Capture the cell that displays the provided text and extract its [x, y] central coordinate. 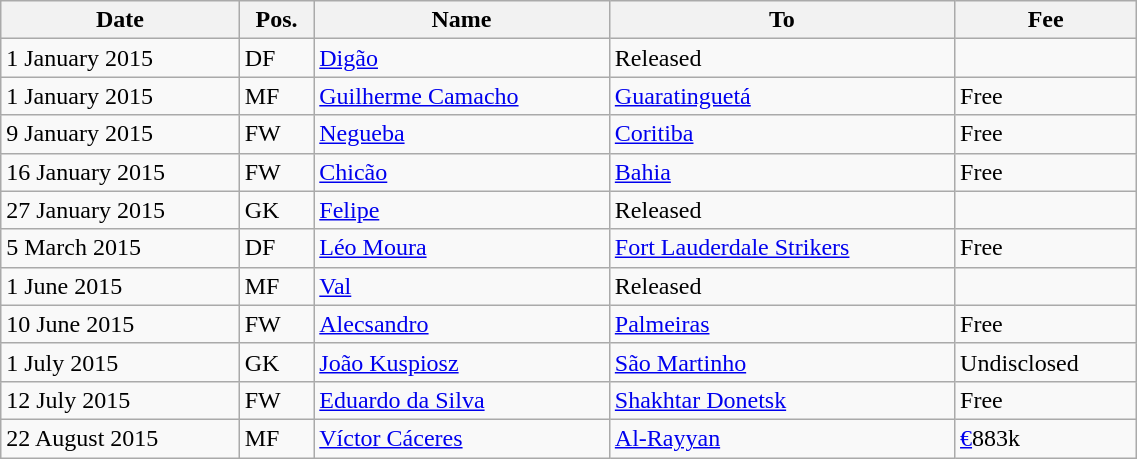
São Martinho [782, 362]
Eduardo da Silva [462, 400]
Undisclosed [1046, 362]
Alecsandro [462, 324]
Fort Lauderdale Strikers [782, 248]
Guilherme Camacho [462, 96]
Al-Rayyan [782, 438]
Coritiba [782, 134]
Digão [462, 58]
Date [120, 20]
Fee [1046, 20]
Guaratinguetá [782, 96]
Shakhtar Donetsk [782, 400]
12 July 2015 [120, 400]
To [782, 20]
1 June 2015 [120, 286]
22 August 2015 [120, 438]
€883k [1046, 438]
Léo Moura [462, 248]
Val [462, 286]
1 July 2015 [120, 362]
Chicão [462, 172]
10 June 2015 [120, 324]
Name [462, 20]
16 January 2015 [120, 172]
João Kuspiosz [462, 362]
Bahia [782, 172]
Víctor Cáceres [462, 438]
27 January 2015 [120, 210]
9 January 2015 [120, 134]
Palmeiras [782, 324]
Pos. [276, 20]
Negueba [462, 134]
Felipe [462, 210]
5 March 2015 [120, 248]
